Detect which cell encompasses the target text, then output its (X, Y) center coordinate. 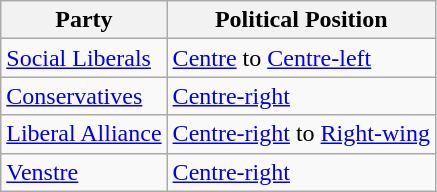
Political Position (301, 20)
Party (84, 20)
Liberal Alliance (84, 134)
Centre-right to Right-wing (301, 134)
Social Liberals (84, 58)
Centre to Centre-left (301, 58)
Conservatives (84, 96)
Venstre (84, 172)
